Extract the [X, Y] coordinate from the center of the cell holding the provided text.  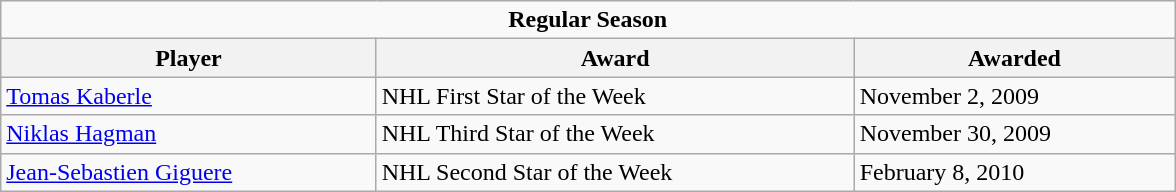
Tomas Kaberle [188, 96]
Player [188, 58]
Awarded [1014, 58]
Award [615, 58]
February 8, 2010 [1014, 172]
November 2, 2009 [1014, 96]
NHL Third Star of the Week [615, 134]
Regular Season [588, 20]
NHL First Star of the Week [615, 96]
NHL Second Star of the Week [615, 172]
November 30, 2009 [1014, 134]
Niklas Hagman [188, 134]
Jean-Sebastien Giguere [188, 172]
